Return [X, Y] of the center of cell containing provided text 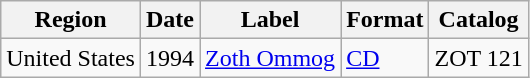
Format [385, 20]
United States [71, 58]
1994 [170, 58]
Catalog [478, 20]
Region [71, 20]
ZOT 121 [478, 58]
CD [385, 58]
Zoth Ommog [270, 58]
Date [170, 20]
Label [270, 20]
